Return (X, Y) of the center of cell containing provided text 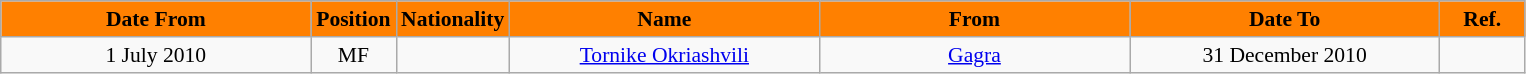
1 July 2010 (156, 55)
Nationality (452, 19)
Name (664, 19)
31 December 2010 (1285, 55)
Tornike Okriashvili (664, 55)
Ref. (1482, 19)
Date From (156, 19)
From (974, 19)
Date To (1285, 19)
Position (354, 19)
MF (354, 55)
Gagra (974, 55)
